Output the (X, Y) coordinate of the center of the cell containing the given text.  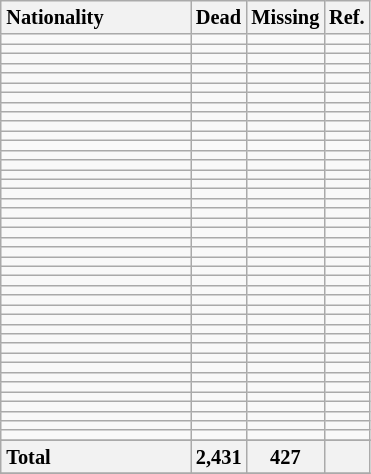
427 (286, 457)
Total (96, 457)
Nationality (96, 18)
Ref. (346, 18)
Missing (286, 18)
2,431 (219, 457)
Dead (219, 18)
